Output the [x, y] coordinate of the center of the cell containing the given text.  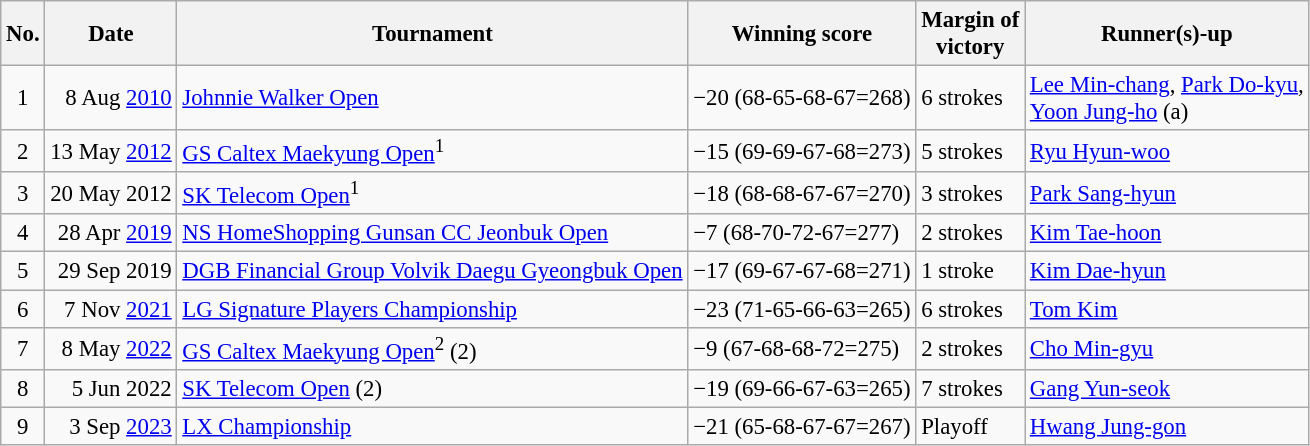
3 Sep 2023 [111, 426]
Hwang Jung-gon [1168, 426]
−15 (69-69-67-68=273) [802, 151]
Ryu Hyun-woo [1168, 151]
2 [23, 151]
13 May 2012 [111, 151]
−17 (69-67-67-68=271) [802, 271]
−7 (68-70-72-67=277) [802, 233]
−21 (65-68-67-67=267) [802, 426]
1 stroke [970, 271]
Gang Yun-seok [1168, 388]
20 May 2012 [111, 193]
Date [111, 34]
Kim Tae-hoon [1168, 233]
3 [23, 193]
No. [23, 34]
Margin ofvictory [970, 34]
−18 (68-68-67-67=270) [802, 193]
GS Caltex Maekyung Open1 [432, 151]
9 [23, 426]
5 [23, 271]
LG Signature Players Championship [432, 309]
Johnnie Walker Open [432, 98]
DGB Financial Group Volvik Daegu Gyeongbuk Open [432, 271]
5 strokes [970, 151]
7 [23, 348]
7 strokes [970, 388]
SK Telecom Open1 [432, 193]
Kim Dae-hyun [1168, 271]
Winning score [802, 34]
−23 (71-65-66-63=265) [802, 309]
NS HomeShopping Gunsan CC Jeonbuk Open [432, 233]
Tom Kim [1168, 309]
GS Caltex Maekyung Open2 (2) [432, 348]
3 strokes [970, 193]
−19 (69-66-67-63=265) [802, 388]
Tournament [432, 34]
Park Sang-hyun [1168, 193]
8 Aug 2010 [111, 98]
−20 (68-65-68-67=268) [802, 98]
7 Nov 2021 [111, 309]
6 [23, 309]
Playoff [970, 426]
LX Championship [432, 426]
Cho Min-gyu [1168, 348]
4 [23, 233]
Lee Min-chang, Park Do-kyu, Yoon Jung-ho (a) [1168, 98]
28 Apr 2019 [111, 233]
SK Telecom Open (2) [432, 388]
8 [23, 388]
8 May 2022 [111, 348]
1 [23, 98]
−9 (67-68-68-72=275) [802, 348]
5 Jun 2022 [111, 388]
29 Sep 2019 [111, 271]
Runner(s)-up [1168, 34]
